For the text-containing cell, return its midpoint in (X, Y) coordinate format. 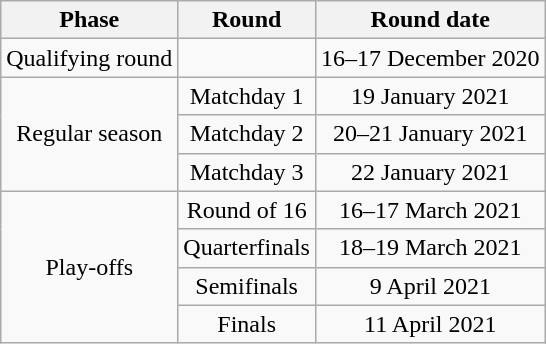
Regular season (90, 134)
Play-offs (90, 267)
Matchday 1 (247, 96)
Semifinals (247, 286)
Phase (90, 20)
22 January 2021 (430, 172)
Round of 16 (247, 210)
Finals (247, 324)
18–19 March 2021 (430, 248)
11 April 2021 (430, 324)
Round (247, 20)
19 January 2021 (430, 96)
Matchday 2 (247, 134)
Quarterfinals (247, 248)
Matchday 3 (247, 172)
16–17 December 2020 (430, 58)
20–21 January 2021 (430, 134)
Qualifying round (90, 58)
16–17 March 2021 (430, 210)
9 April 2021 (430, 286)
Round date (430, 20)
